Pinpoint the cell where the given text exists, returning its (x, y) midpoint coordinate. 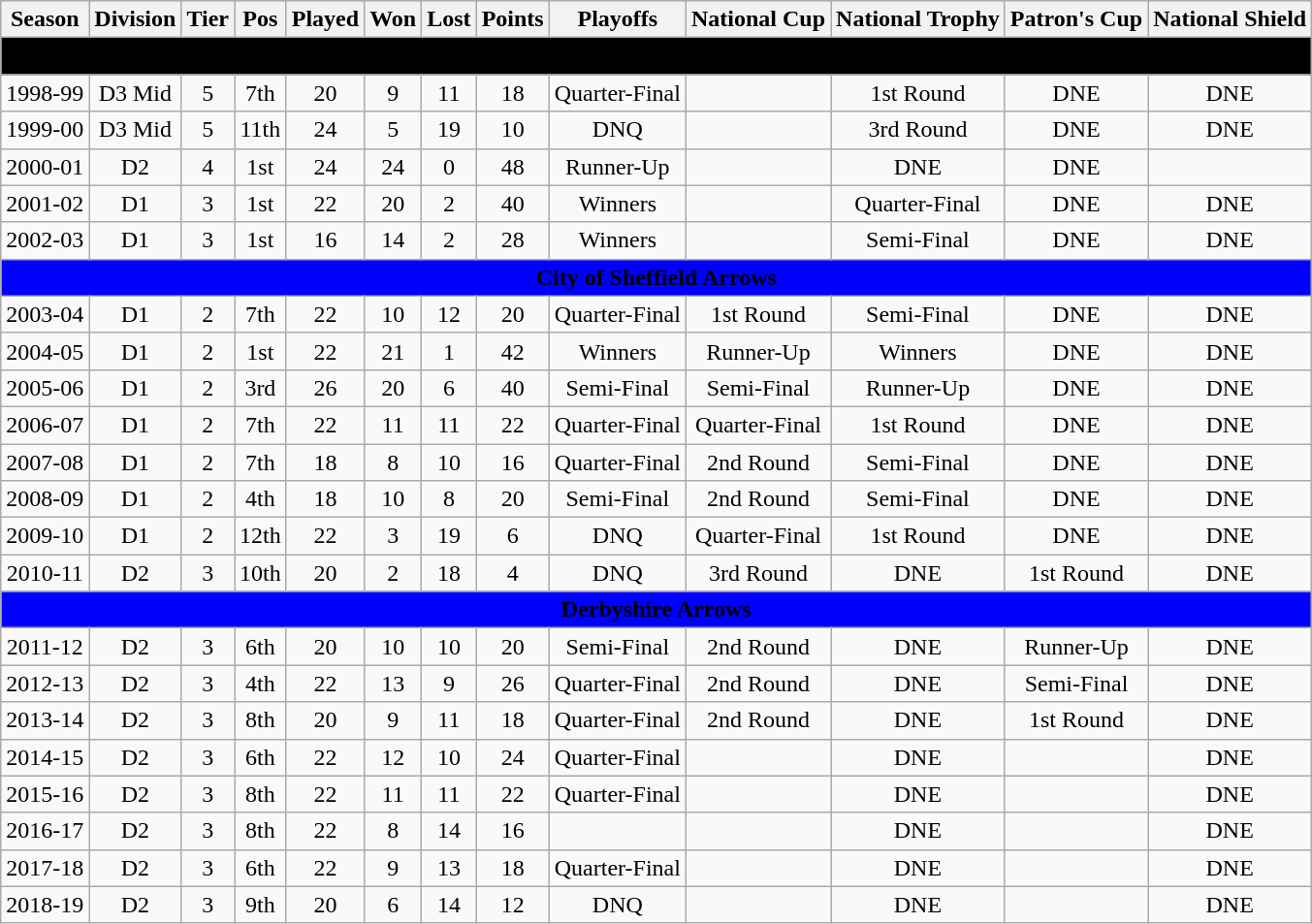
21 (394, 351)
2015-16 (45, 794)
1998-99 (45, 93)
2016-17 (45, 831)
National Cup (758, 19)
Lost (449, 19)
National Shield (1230, 19)
2018-19 (45, 905)
2009-10 (45, 536)
2004-05 (45, 351)
2014-15 (45, 757)
City of Sheffield Arrows (656, 277)
48 (512, 167)
0 (449, 167)
National Trophy (918, 19)
2010-11 (45, 573)
10th (261, 573)
Played (325, 19)
2013-14 (45, 720)
Playoffs (617, 19)
Pos (261, 19)
11th (261, 130)
2001-02 (45, 204)
2012-13 (45, 684)
12th (261, 536)
2007-08 (45, 462)
2006-07 (45, 425)
42 (512, 351)
2003-04 (45, 314)
2000-01 (45, 167)
Points (512, 19)
2005-06 (45, 388)
2002-03 (45, 240)
Season (45, 19)
Division (136, 19)
2011-12 (45, 647)
2008-09 (45, 499)
3rd (261, 388)
1999-00 (45, 130)
9th (261, 905)
Patron's Cup (1076, 19)
1 (449, 351)
28 (512, 240)
2017-18 (45, 868)
Won (394, 19)
Tier (208, 19)
